Extract the (x, y) coordinate from the center of the cell holding the provided text.  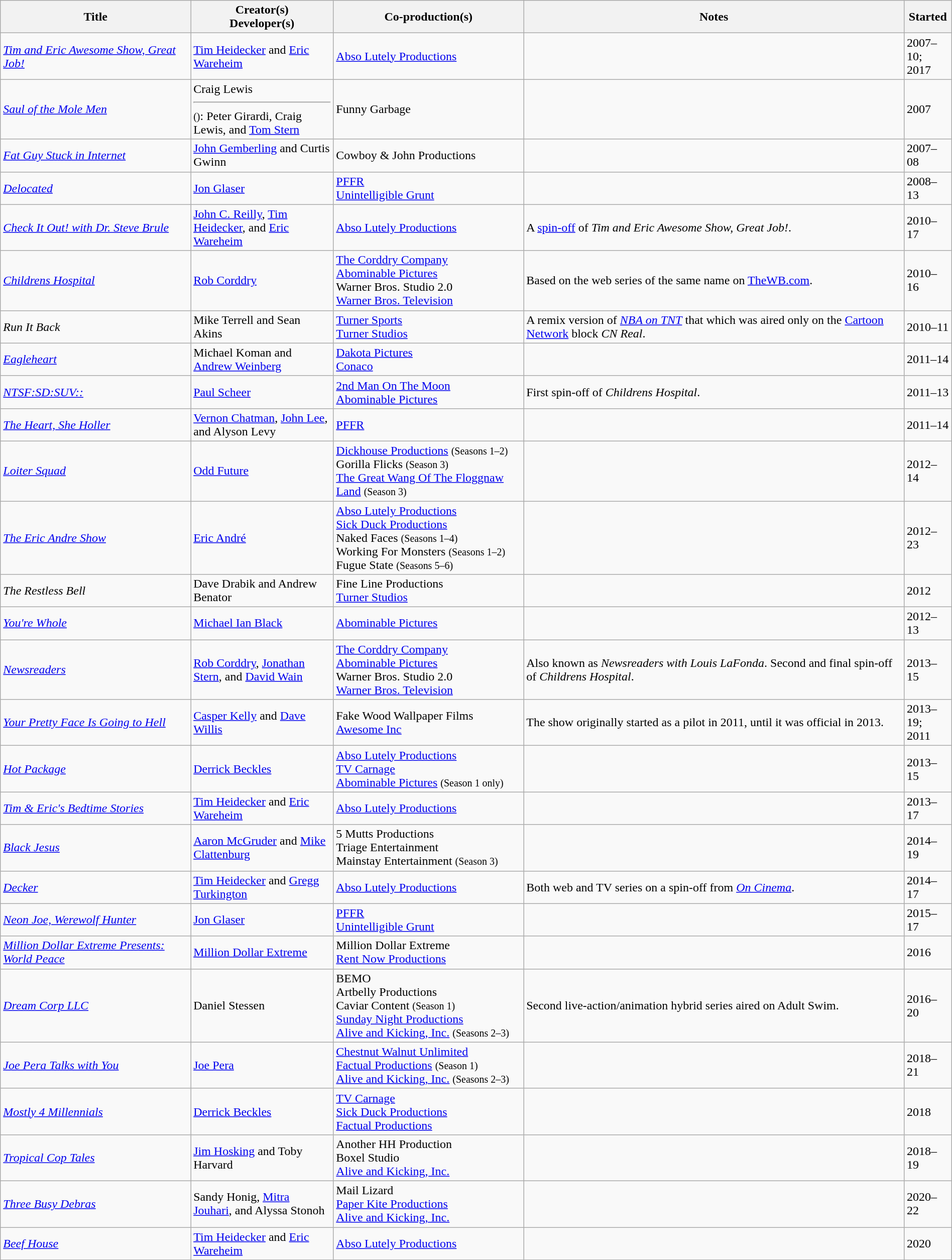
2016 (928, 952)
Started (928, 17)
2015–17 (928, 920)
Eagleheart (95, 360)
2018–19 (928, 1158)
2008–13 (928, 188)
Tim & Eric's Bedtime Stories (95, 809)
Eric André (262, 538)
Fat Guy Stuck in Internet (95, 156)
A spin-off of Tim and Eric Awesome Show, Great Job!. (714, 227)
Million Dollar ExtremeRent Now Productions (429, 952)
Million Dollar Extreme (262, 952)
Craig Lewis(): Peter Girardi, Craig Lewis, and Tom Stern (262, 109)
Mail LizardPaper Kite ProductionsAlive and Kicking, Inc. (429, 1204)
First spin-off of Childrens Hospital. (714, 392)
Creator(s)Developer(s) (262, 17)
Vernon Chatman, John Lee, and Alyson Levy (262, 425)
2018 (928, 1111)
Tim Heidecker and Gregg Turkington (262, 887)
The Eric Andre Show (95, 538)
BEMOArtbelly ProductionsCaviar Content (Season 1)Sunday Night ProductionsAlive and Kicking, Inc. (Seasons 2–3) (429, 1005)
Abso Lutely ProductionsSick Duck ProductionsNaked Faces (Seasons 1–4)Working For Monsters (Seasons 1–2)Fugue State (Seasons 5–6) (429, 538)
Childrens Hospital (95, 280)
2007–10; 2017 (928, 56)
The Heart, She Holler (95, 425)
Abso Lutely ProductionsTV CarnageAbominable Pictures (Season 1 only) (429, 769)
2007 (928, 109)
NTSF:SD:SUV:: (95, 392)
Michael Ian Black (262, 624)
A remix version of NBA on TNT that which was aired only on the Cartoon Network block CN Real. (714, 326)
2012 (928, 591)
Delocated (95, 188)
Run It Back (95, 326)
Michael Koman and Andrew Weinberg (262, 360)
2007–08 (928, 156)
2020–22 (928, 1204)
2010–17 (928, 227)
Joe Pera (262, 1065)
Saul of the Mole Men (95, 109)
Hot Package (95, 769)
Chestnut Walnut UnlimitedFactual Productions (Season 1)Alive and Kicking, Inc. (Seasons 2–3) (429, 1065)
Beef House (95, 1243)
2013–17 (928, 809)
Paul Scheer (262, 392)
2010–11 (928, 326)
Daniel Stessen (262, 1005)
Dakota PicturesConaco (429, 360)
Check It Out! with Dr. Steve Brule (95, 227)
Rob Corddry (262, 280)
2011–13 (928, 392)
2nd Man On The MoonAbominable Pictures (429, 392)
Million Dollar Extreme Presents: World Peace (95, 952)
Rob Corddry, Jonathan Stern, and David Wain (262, 670)
Tim and Eric Awesome Show, Great Job! (95, 56)
Mostly 4 Millennials (95, 1111)
Your Pretty Face Is Going to Hell (95, 723)
2012–13 (928, 624)
Aaron McGruder and Mike Clattenburg (262, 848)
Dream Corp LLC (95, 1005)
2010–16 (928, 280)
Notes (714, 17)
John C. Reilly, Tim Heidecker, and Eric Wareheim (262, 227)
Both web and TV series on a spin-off from On Cinema. (714, 887)
Jim Hosking and Toby Harvard (262, 1158)
2016–20 (928, 1005)
Also known as Newsreaders with Louis LaFonda. Second and final spin-off of Childrens Hospital. (714, 670)
Funny Garbage (429, 109)
The Restless Bell (95, 591)
Neon Joe, Werewolf Hunter (95, 920)
Joe Pera Talks with You (95, 1065)
Dave Drabik and Andrew Benator (262, 591)
2012–14 (928, 471)
TV CarnageSick Duck ProductionsFactual Productions (429, 1111)
Decker (95, 887)
Another HH ProductionBoxel StudioAlive and Kicking, Inc. (429, 1158)
Sandy Honig, Mitra Jouhari, and Alyssa Stonoh (262, 1204)
Newsreaders (95, 670)
Title (95, 17)
Co-production(s) (429, 17)
5 Mutts ProductionsTriage EntertainmentMainstay Entertainment (Season 3) (429, 848)
Loiter Squad (95, 471)
Dickhouse Productions (Seasons 1–2)Gorilla Flicks (Season 3)The Great Wang Of The Floggnaw Land (Season 3) (429, 471)
Turner SportsTurner Studios (429, 326)
Cowboy & John Productions (429, 156)
Tropical Cop Tales (95, 1158)
You're Whole (95, 624)
2014–17 (928, 887)
2013–19; 2011 (928, 723)
Odd Future (262, 471)
2014–19 (928, 848)
Second live-action/animation hybrid series aired on Adult Swim. (714, 1005)
John Gemberling and Curtis Gwinn (262, 156)
Fine Line ProductionsTurner Studios (429, 591)
Casper Kelly and Dave Willis (262, 723)
Black Jesus (95, 848)
Based on the web series of the same name on TheWB.com. (714, 280)
2020 (928, 1243)
Mike Terrell and Sean Akins (262, 326)
The show originally started as a pilot in 2011, until it was official in 2013. (714, 723)
2012–23 (928, 538)
PFFR (429, 425)
Fake Wood Wallpaper FilmsAwesome Inc (429, 723)
Three Busy Debras (95, 1204)
Abominable Pictures (429, 624)
2018–21 (928, 1065)
